Return the (x, y) coordinate for the center point of the cell that contains the specified text.  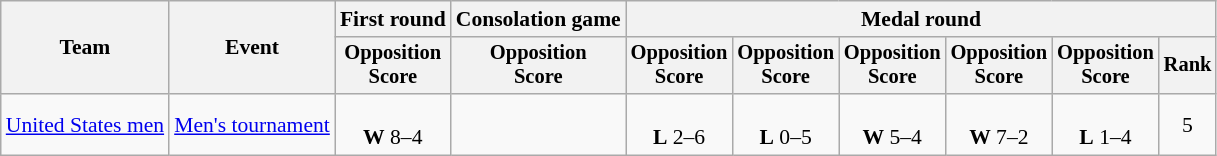
L 2–6 (680, 124)
W 7–2 (1000, 124)
L 1–4 (1106, 124)
Medal round (922, 19)
Rank (1188, 66)
First round (393, 19)
W 5–4 (892, 124)
5 (1188, 124)
W 8–4 (393, 124)
United States men (85, 124)
Team (85, 48)
Consolation game (538, 19)
L 0–5 (786, 124)
Event (252, 48)
Men's tournament (252, 124)
